Identify which cell holds the provided text, then report its (X, Y) central coordinate. 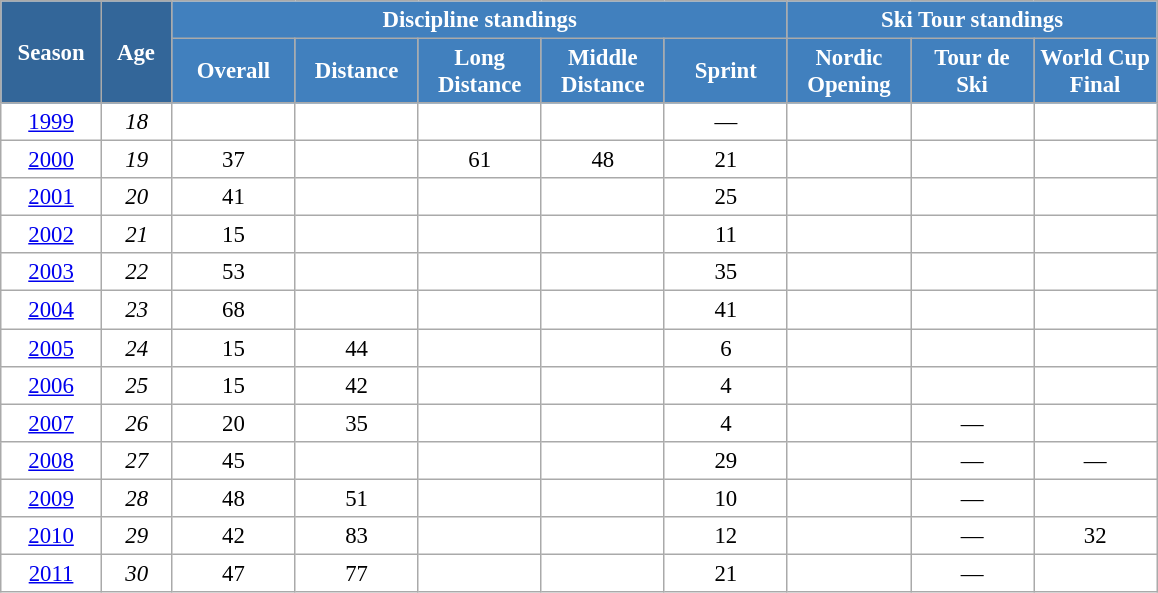
Long Distance (480, 72)
47 (234, 573)
2004 (52, 310)
11 (726, 235)
2011 (52, 573)
2007 (52, 423)
68 (234, 310)
30 (136, 573)
26 (136, 423)
44 (356, 348)
Ski Tour standings (972, 20)
61 (480, 160)
Season (52, 52)
77 (356, 573)
22 (136, 273)
51 (356, 498)
1999 (52, 122)
2001 (52, 197)
27 (136, 460)
10 (726, 498)
19 (136, 160)
83 (356, 536)
23 (136, 310)
45 (234, 460)
6 (726, 348)
Distance (356, 72)
2009 (52, 498)
Age (136, 52)
2003 (52, 273)
24 (136, 348)
12 (726, 536)
2008 (52, 460)
2005 (52, 348)
Tour deSki (972, 72)
Overall (234, 72)
2002 (52, 235)
28 (136, 498)
37 (234, 160)
Discipline standings (480, 20)
Sprint (726, 72)
18 (136, 122)
2000 (52, 160)
2010 (52, 536)
32 (1096, 536)
Middle Distance (602, 72)
NordicOpening (848, 72)
2006 (52, 385)
World CupFinal (1096, 72)
53 (234, 273)
